Pinpoint the cell where the given text exists, returning its (X, Y) midpoint coordinate. 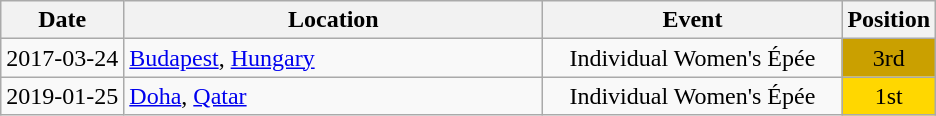
Event (692, 20)
Location (334, 20)
Position (889, 20)
3rd (889, 58)
2019-01-25 (62, 96)
2017-03-24 (62, 58)
Date (62, 20)
Budapest, Hungary (334, 58)
1st (889, 96)
Doha, Qatar (334, 96)
